Output the (X, Y) coordinate of the center of the cell containing the given text.  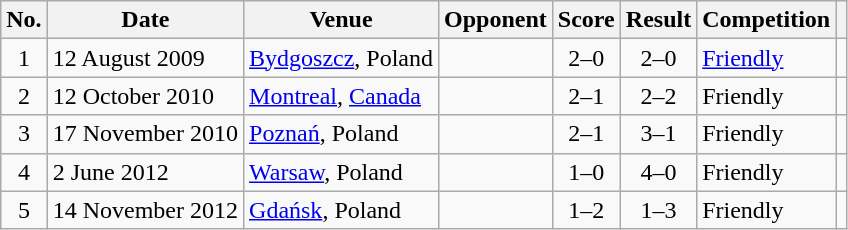
4–0 (658, 172)
No. (24, 20)
12 October 2010 (145, 96)
Warsaw, Poland (342, 172)
1–3 (658, 210)
Opponent (496, 20)
1–2 (586, 210)
2–2 (658, 96)
17 November 2010 (145, 134)
4 (24, 172)
1 (24, 58)
Venue (342, 20)
2 (24, 96)
Bydgoszcz, Poland (342, 58)
Gdańsk, Poland (342, 210)
Poznań, Poland (342, 134)
14 November 2012 (145, 210)
1–0 (586, 172)
2 June 2012 (145, 172)
12 August 2009 (145, 58)
Result (658, 20)
Competition (766, 20)
3 (24, 134)
Montreal, Canada (342, 96)
Date (145, 20)
Score (586, 20)
3–1 (658, 134)
5 (24, 210)
